Identify which cell holds the provided text, then report its [x, y] central coordinate. 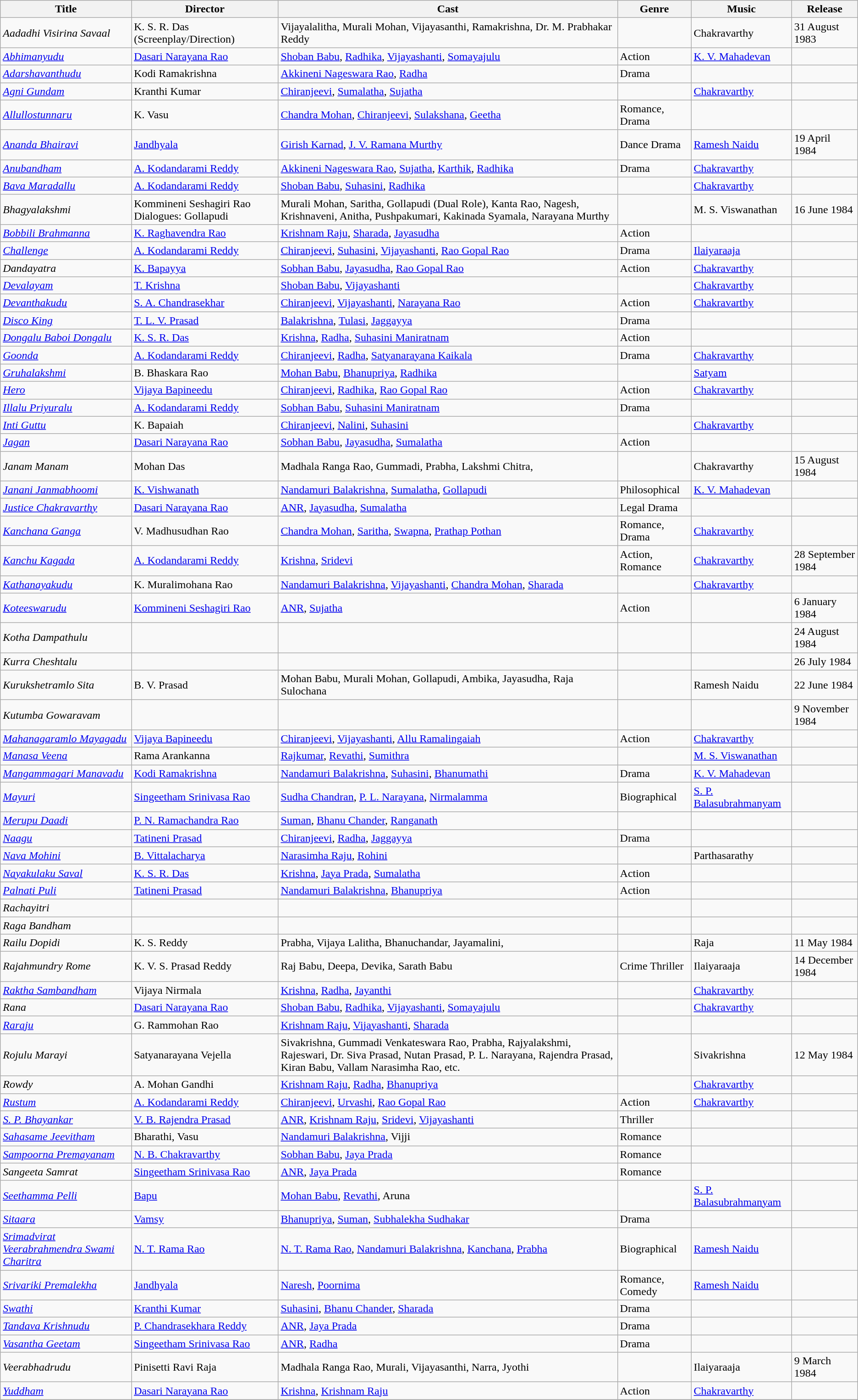
Vamsy [205, 1219]
26 July 1984 [825, 661]
Devanthakudu [66, 303]
Vasantha Geetam [66, 1344]
Illalu Priyuralu [66, 408]
Janam Manam [66, 466]
Challenge [66, 250]
Nava Mohini [66, 855]
9 March 1984 [825, 1367]
Krishnam Raju, Sharada, Jayasudha [448, 233]
Thriller [654, 1119]
Director [205, 9]
Disco King [66, 320]
Genre [654, 9]
Satyanarayana Vejella [205, 1055]
Madhala Ranga Rao, Murali, Vijayasanthi, Narra, Jyothi [448, 1367]
Dance Drama [654, 145]
N. T. Rama Rao, Nandamuri Balakrishna, Kanchana, Prabha [448, 1249]
Bapu [205, 1196]
K. Bapayya [205, 268]
Chiranjeevi, Nalini, Suhasini [448, 425]
Rajkumar, Revathi, Sumithra [448, 756]
15 August 1984 [825, 466]
Sobhan Babu, Suhasini Maniratnam [448, 408]
Rojulu Marayi [66, 1055]
Aadadhi Visirina Savaal [66, 33]
Shoban Babu, Vijayashanti [448, 286]
Naagu [66, 838]
Music [742, 9]
Chiranjeevi, Suhasini, Vijayashanti, Rao Gopal Rao [448, 250]
24 August 1984 [825, 638]
K. S. Reddy [205, 943]
Rustum [66, 1102]
Rama Arankanna [205, 756]
Chiranjeevi, Vijayashanti, Allu Ramalingaiah [448, 739]
Release [825, 9]
Madhala Ranga Rao, Gummadi, Prabha, Lakshmi Chitra, [448, 466]
S. P. Bhayankar [66, 1119]
14 December 1984 [825, 966]
ANR, Krishnam Raju, Sridevi, Vijayashanti [448, 1119]
Suhasini, Bhanu Chander, Sharada [448, 1309]
Kathanayakudu [66, 584]
11 May 1984 [825, 943]
Vijayalalitha, Murali Mohan, Vijayasanthi, Ramakrishna, Dr. M. Prabhakar Reddy [448, 33]
Srivariki Premalekha [66, 1284]
Chiranjeevi, Radhika, Rao Gopal Rao [448, 390]
Sobhan Babu, Jaya Prada [448, 1154]
16 June 1984 [825, 209]
19 April 1984 [825, 145]
Vijaya Nirmala [205, 990]
31 August 1983 [825, 33]
Railu Dopidi [66, 943]
Bhagyalakshmi [66, 209]
Janani Janmabhoomi [66, 490]
Chiranjeevi, Sumalatha, Sujatha [448, 91]
Kanchu Kagada [66, 560]
Agni Gundam [66, 91]
Kotha Dampathulu [66, 638]
Yuddham [66, 1391]
Krishna, Sridevi [448, 560]
B. Bhaskara Rao [205, 373]
Sudha Chandran, P. L. Narayana, Nirmalamma [448, 797]
K. Muralimohana Rao [205, 584]
Legal Drama [654, 507]
Parthasarathy [742, 855]
Crime Thriller [654, 966]
12 May 1984 [825, 1055]
K. Bapaiah [205, 425]
28 September 1984 [825, 560]
Devalayam [66, 286]
Raga Bandham [66, 926]
Krishnam Raju, Radha, Bhanupriya [448, 1085]
Girish Karnad, J. V. Ramana Murthy [448, 145]
Manasa Veena [66, 756]
V. B. Rajendra Prasad [205, 1119]
Kurukshetramlo Sita [66, 685]
ANR, Sujatha [448, 608]
22 June 1984 [825, 685]
Goonda [66, 355]
Shoban Babu, Suhasini, Radhika [448, 186]
Veerabhadrudu [66, 1367]
Raja [742, 943]
Mohan Babu, Bhanupriya, Radhika [448, 373]
9 November 1984 [825, 715]
Sitaara [66, 1219]
Suman, Bhanu Chander, Ranganath [448, 821]
Krishna, Krishnam Raju [448, 1391]
Jagan [66, 442]
Chiranjeevi, Radha, Jaggayya [448, 838]
Inti Guttu [66, 425]
Romance, Comedy [654, 1284]
Kurra Cheshtalu [66, 661]
Seethamma Pelli [66, 1196]
Mohan Babu, Murali Mohan, Gollapudi, Ambika, Jayasudha, Raja Sulochana [448, 685]
Pinisetti Ravi Raja [205, 1367]
Nayakulaku Saval [66, 873]
Akkineni Nageswara Rao, Sujatha, Karthik, Radhika [448, 168]
Title [66, 9]
Murali Mohan, Saritha, Gollapudi (Dual Role), Kanta Rao, Nagesh, Krishnaveni, Anitha, Pushpakumari, Kakinada Syamala, Narayana Murthy [448, 209]
Abhimanyudu [66, 56]
Krishna, Radha, Suhasini Maniratnam [448, 338]
Koteeswarudu [66, 608]
Gruhalakshmi [66, 373]
Justice Chakravarthy [66, 507]
Bharathi, Vasu [205, 1137]
A. Mohan Gandhi [205, 1085]
T. L. V. Prasad [205, 320]
S. A. Chandrasekhar [205, 303]
Balakrishna, Tulasi, Jaggayya [448, 320]
Chandra Mohan, Chiranjeevi, Sulakshana, Geetha [448, 115]
Sobhan Babu, Jayasudha, Sumalatha [448, 442]
Satyam [742, 373]
Sobhan Babu, Jayasudha, Rao Gopal Rao [448, 268]
Mangammagari Manavadu [66, 773]
Nandamuri Balakrishna, Bhanupriya [448, 890]
Swathi [66, 1309]
P. N. Ramachandra Rao [205, 821]
Raraju [66, 1025]
Krishna, Radha, Jayanthi [448, 990]
N. T. Rama Rao [205, 1249]
Allullostunnaru [66, 115]
Rowdy [66, 1085]
Dongalu Baboi Dongalu [66, 338]
Krishnam Raju, Vijayashanti, Sharada [448, 1025]
Mayuri [66, 797]
Action, Romance [654, 560]
Bava Maradallu [66, 186]
Rajahmundry Rome [66, 966]
V. Madhusudhan Rao [205, 531]
Nandamuri Balakrishna, Suhasini, Bhanumathi [448, 773]
Palnati Puli [66, 890]
Anubandham [66, 168]
Nandamuri Balakrishna, Vijayashanti, Chandra Mohan, Sharada [448, 584]
Narasimha Raju, Rohini [448, 855]
Adarshavanthudu [66, 74]
G. Rammohan Rao [205, 1025]
B. Vittalacharya [205, 855]
Kommineni Seshagiri Rao [205, 608]
K. Vishwanath [205, 490]
Kommineni Seshagiri Rao Dialogues: Gollapudi [205, 209]
ANR, Jayasudha, Sumalatha [448, 507]
Chiranjeevi, Vijayashanti, Narayana Rao [448, 303]
Ananda Bhairavi [66, 145]
Hero [66, 390]
6 January 1984 [825, 608]
Chiranjeevi, Urvashi, Rao Gopal Rao [448, 1102]
Mohan Das [205, 466]
Naresh, Poornima [448, 1284]
B. V. Prasad [205, 685]
Sahasame Jeevitham [66, 1137]
Kutumba Gowaravam [66, 715]
Mohan Babu, Revathi, Aruna [448, 1196]
Bobbili Brahmanna [66, 233]
Srimadvirat Veerabrahmendra Swami Charitra [66, 1249]
Sampoorna Premayanam [66, 1154]
Kanchana Ganga [66, 531]
Chiranjeevi, Radha, Satyanarayana Kaikala [448, 355]
K. V. S. Prasad Reddy [205, 966]
Raj Babu, Deepa, Devika, Sarath Babu [448, 966]
Sivakrishna [742, 1055]
Krishna, Jaya Prada, Sumalatha [448, 873]
Prabha, Vijaya Lalitha, Bhanuchandar, Jayamalini, [448, 943]
Tandava Krishnudu [66, 1326]
Dandayatra [66, 268]
Bhanupriya, Suman, Subhalekha Sudhakar [448, 1219]
T. Krishna [205, 286]
ANR, Radha [448, 1344]
Sangeeta Samrat [66, 1172]
P. Chandrasekhara Reddy [205, 1326]
Nandamuri Balakrishna, Sumalatha, Gollapudi [448, 490]
K. Vasu [205, 115]
Cast [448, 9]
N. B. Chakravarthy [205, 1154]
Mahanagaramlo Mayagadu [66, 739]
Merupu Daadi [66, 821]
Philosophical [654, 490]
K. Raghavendra Rao [205, 233]
Nandamuri Balakrishna, Vijji [448, 1137]
Raktha Sambandham [66, 990]
Akkineni Nageswara Rao, Radha [448, 74]
K. S. R. Das (Screenplay/Direction) [205, 33]
Rana [66, 1008]
Rachayitri [66, 908]
Chandra Mohan, Saritha, Swapna, Prathap Pothan [448, 531]
